Return (X, Y) of the center of cell containing provided text 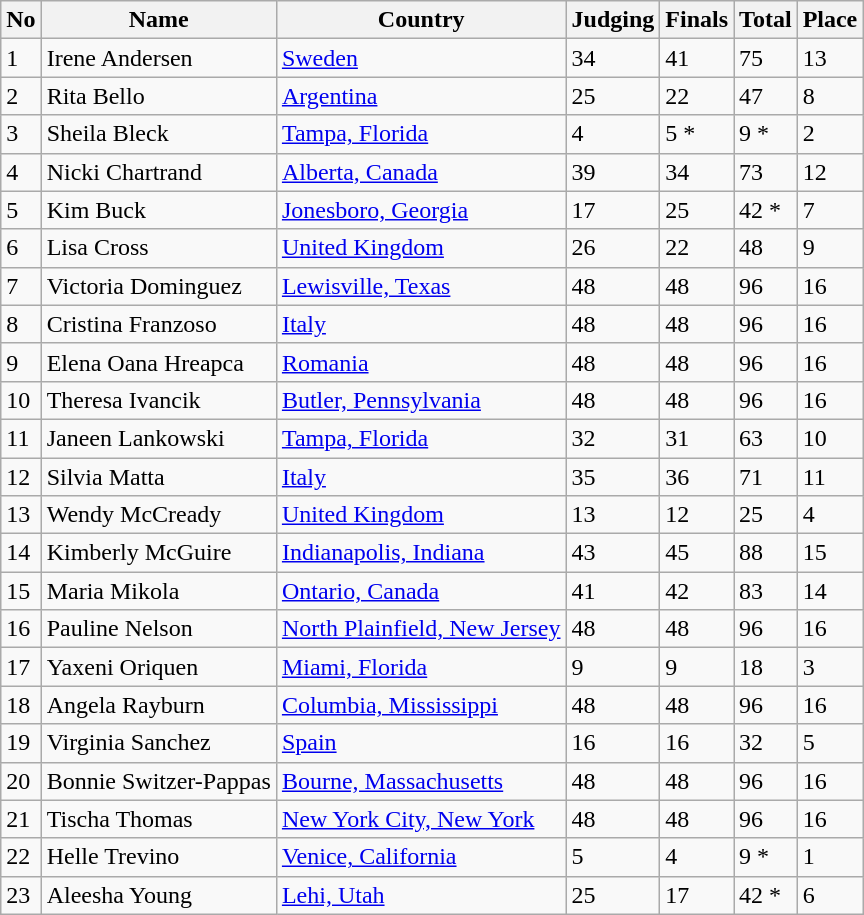
Lewisville, Texas (421, 286)
Virginia Sanchez (158, 743)
Finals (697, 20)
Alberta, Canada (421, 172)
Venice, California (421, 857)
47 (766, 96)
63 (766, 438)
Ontario, Canada (421, 591)
Spain (421, 743)
45 (697, 553)
Argentina (421, 96)
36 (697, 477)
Irene Andersen (158, 58)
Nicki Chartrand (158, 172)
Place (830, 20)
26 (613, 248)
Bourne, Massachusetts (421, 781)
Victoria Dominguez (158, 286)
Indianapolis, Indiana (421, 553)
Romania (421, 362)
31 (697, 438)
Kim Buck (158, 210)
21 (21, 819)
73 (766, 172)
20 (21, 781)
39 (613, 172)
Yaxeni Oriquen (158, 667)
Cristina Franzoso (158, 324)
Helle Trevino (158, 857)
23 (21, 895)
88 (766, 553)
Country (421, 20)
Theresa Ivancik (158, 400)
Sweden (421, 58)
No (21, 20)
Pauline Nelson (158, 629)
Jonesboro, Georgia (421, 210)
Maria Mikola (158, 591)
Angela Rayburn (158, 705)
Bonnie Switzer-Pappas (158, 781)
Rita Bello (158, 96)
Columbia, Mississippi (421, 705)
19 (21, 743)
Janeen Lankowski (158, 438)
Silvia Matta (158, 477)
42 (697, 591)
Elena Oana Hreapca (158, 362)
Total (766, 20)
Judging (613, 20)
Miami, Florida (421, 667)
Sheila Bleck (158, 134)
Name (158, 20)
Tischa Thomas (158, 819)
35 (613, 477)
Lisa Cross (158, 248)
North Plainfield, New Jersey (421, 629)
71 (766, 477)
Aleesha Young (158, 895)
5 * (697, 134)
Wendy McCready (158, 515)
Lehi, Utah (421, 895)
43 (613, 553)
75 (766, 58)
Kimberly McGuire (158, 553)
83 (766, 591)
New York City, New York (421, 819)
Butler, Pennsylvania (421, 400)
